Search for the cell housing the specified text and yield its [x, y] center coordinate. 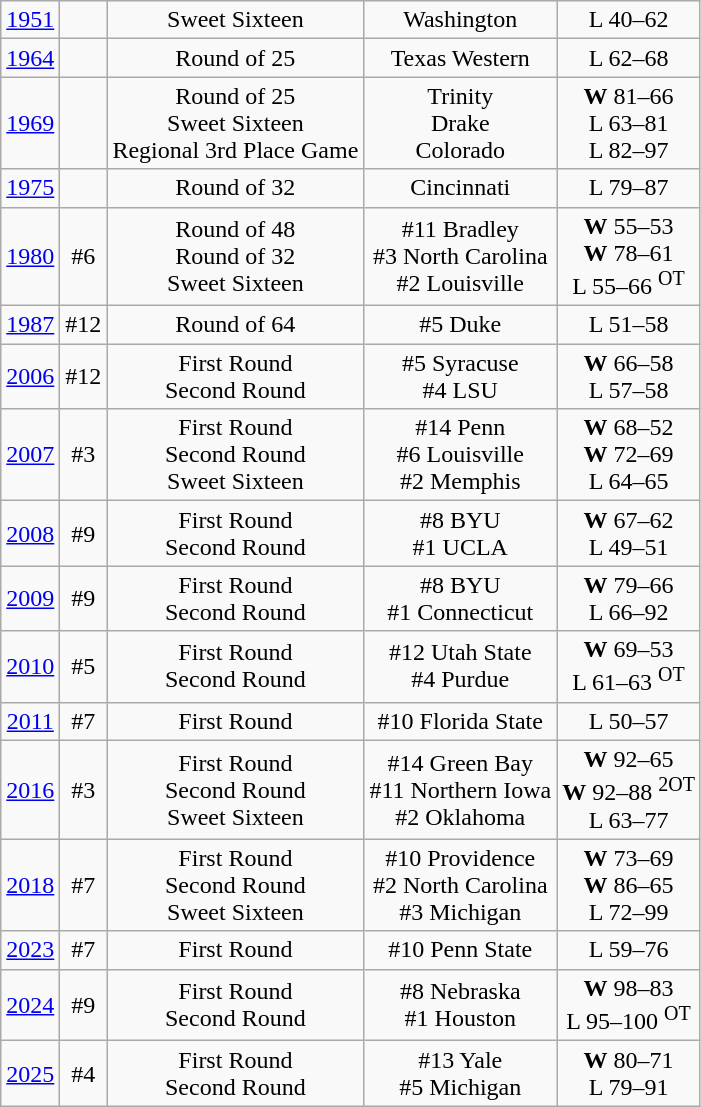
#14 Penn#6 Louisville#2 Memphis [460, 455]
Round of 32 [236, 188]
W 92–65W 92–88 2OTL 63–77 [629, 790]
Round of 25 [236, 58]
L 59–76 [629, 950]
Round of 48Round of 32Sweet Sixteen [236, 256]
2024 [30, 1005]
Sweet Sixteen [236, 20]
2007 [30, 455]
#14 Green Bay#11 Northern Iowa#2 Oklahoma [460, 790]
TrinityDrakeColorado [460, 123]
#13 Yale#5 Michigan [460, 1074]
Round of 25Sweet SixteenRegional 3rd Place Game [236, 123]
#11 Bradley#3 North Carolina#2 Louisville [460, 256]
W 98–83L 95–100 OT [629, 1005]
W 69–53 L 61–63 OT [629, 667]
W 80–71L 79–91 [629, 1074]
#5 [84, 667]
#12 Utah State#4 Purdue [460, 667]
2010 [30, 667]
1964 [30, 58]
#10 Providence#2 North Carolina#3 Michigan [460, 885]
Cincinnati [460, 188]
2009 [30, 598]
L 50–57 [629, 721]
W 73–69W 86–65L 72–99 [629, 885]
Washington [460, 20]
Round of 64 [236, 325]
#8 BYU#1 Connecticut [460, 598]
W 67–62 L 49–51 [629, 534]
#4 [84, 1074]
#8 Nebraska#1 Houston [460, 1005]
1987 [30, 325]
2016 [30, 790]
1969 [30, 123]
#10 Florida State [460, 721]
2008 [30, 534]
L 62–68 [629, 58]
L 51–58 [629, 325]
1975 [30, 188]
2025 [30, 1074]
#5 Syracuse#4 LSU [460, 376]
2023 [30, 950]
Texas Western [460, 58]
W 79–66 L 66–92 [629, 598]
2006 [30, 376]
#10 Penn State [460, 950]
W 81–66L 63–81L 82–97 [629, 123]
W 68–52 W 72–69 L 64–65 [629, 455]
#5 Duke [460, 325]
2018 [30, 885]
L 40–62 [629, 20]
#6 [84, 256]
W 55–53 W 78–61 L 55–66 OT [629, 256]
2011 [30, 721]
L 79–87 [629, 188]
1980 [30, 256]
1951 [30, 20]
W 66–58 L 57–58 [629, 376]
#8 BYU #1 UCLA [460, 534]
